Search for the cell housing the specified text and yield its [X, Y] center coordinate. 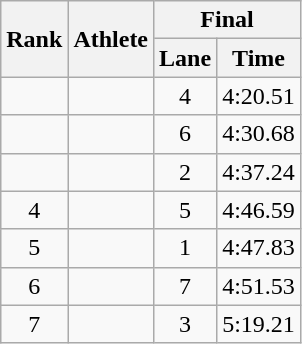
4:30.68 [259, 134]
Rank [34, 39]
4:46.59 [259, 210]
Athlete [111, 39]
Final [228, 20]
3 [186, 324]
4:47.83 [259, 248]
1 [186, 248]
4:20.51 [259, 96]
5:19.21 [259, 324]
4:51.53 [259, 286]
Lane [186, 58]
Time [259, 58]
4:37.24 [259, 172]
2 [186, 172]
